Extract the (x, y) coordinate from the center of the cell holding the provided text.  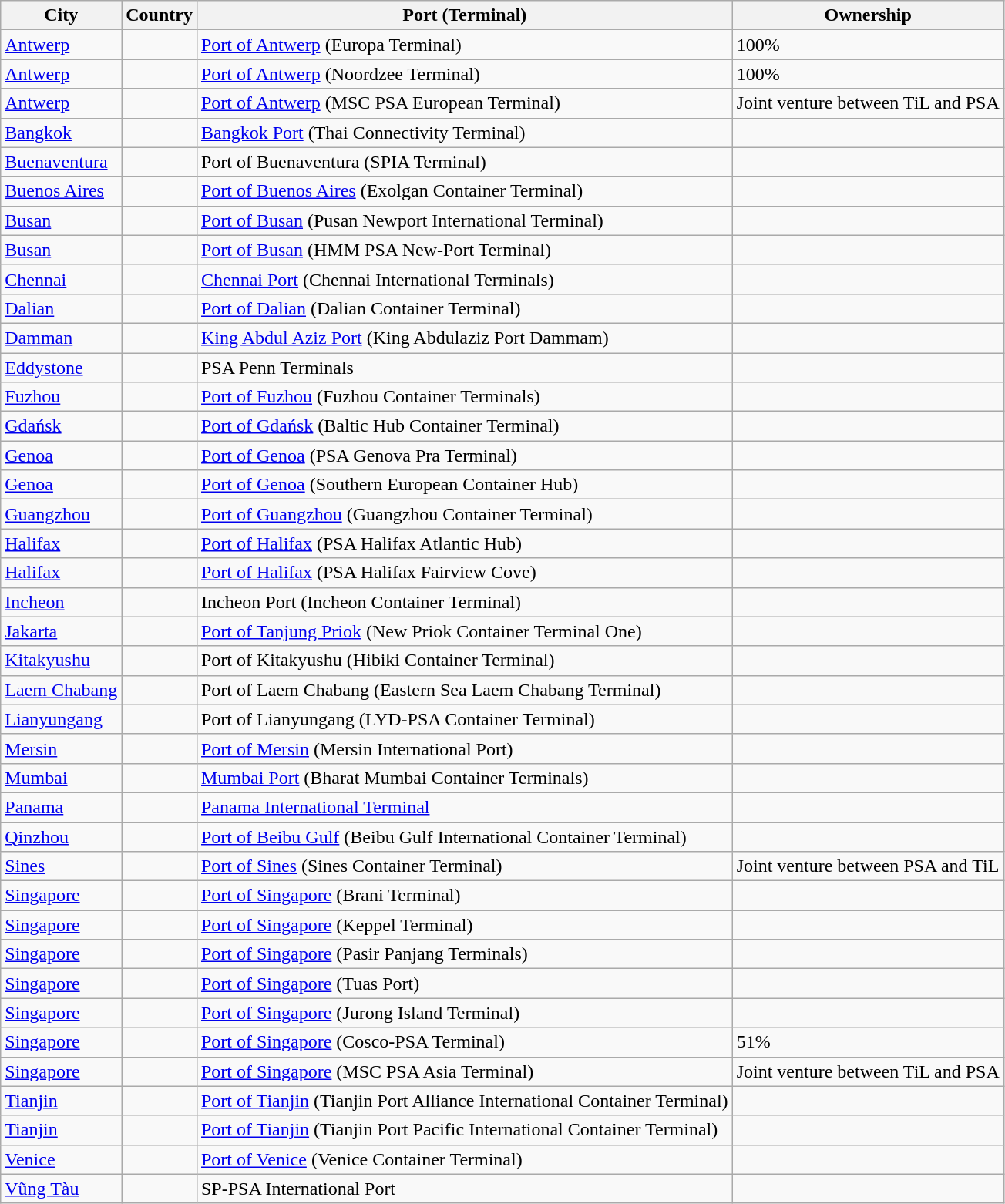
Jakarta (62, 631)
Port of Gdańsk (Baltic Hub Container Terminal) (464, 426)
Mumbai (62, 778)
Port of Antwerp (MSC PSA European Terminal) (464, 103)
Port of Singapore (Jurong Island Terminal) (464, 1013)
Port of Singapore (MSC PSA Asia Terminal) (464, 1071)
Port of Fuzhou (Fuzhou Container Terminals) (464, 397)
Port of Venice (Venice Container Terminal) (464, 1159)
Port of Genoa (PSA Genova Pra Terminal) (464, 456)
Port of Antwerp (Europa Terminal) (464, 45)
Port of Halifax (PSA Halifax Atlantic Hub) (464, 543)
Qinzhou (62, 836)
Port of Laem Chabang (Eastern Sea Laem Chabang Terminal) (464, 690)
Dalian (62, 308)
Port of Busan (Pusan Newport International Terminal) (464, 220)
Port of Lianyungang (LYD-PSA Container Terminal) (464, 719)
Port of Sines (Sines Container Terminal) (464, 866)
Mumbai Port (Bharat Mumbai Container Terminals) (464, 778)
Buenaventura (62, 162)
Bangkok Port (Thai Connectivity Terminal) (464, 133)
Port of Buenaventura (SPIA Terminal) (464, 162)
Panama International Terminal (464, 807)
Incheon (62, 602)
City (62, 15)
Joint venture between PSA and TiL (868, 866)
Chennai (62, 279)
Eddystone (62, 368)
Incheon Port (Incheon Container Terminal) (464, 602)
Port of Singapore (Keppel Terminal) (464, 925)
Venice (62, 1159)
Guangzhou (62, 514)
Vũng Tàu (62, 1189)
Port of Tianjin (Tianjin Port Pacific International Container Terminal) (464, 1130)
Ownership (868, 15)
Fuzhou (62, 397)
Port of Genoa (Southern European Container Hub) (464, 485)
Sines (62, 866)
Port of Mersin (Mersin International Port) (464, 748)
Panama (62, 807)
Port of Buenos Aires (Exolgan Container Terminal) (464, 191)
Lianyungang (62, 719)
51% (868, 1042)
Buenos Aires (62, 191)
Port of Beibu Gulf (Beibu Gulf International Container Terminal) (464, 836)
Bangkok (62, 133)
Port of Guangzhou (Guangzhou Container Terminal) (464, 514)
Port (Terminal) (464, 15)
Port of Halifax (PSA Halifax Fairview Cove) (464, 573)
Country (160, 15)
Port of Singapore (Cosco-PSA Terminal) (464, 1042)
Port of Singapore (Brani Terminal) (464, 896)
Chennai Port (Chennai International Terminals) (464, 279)
King Abdul Aziz Port (King Abdulaziz Port Dammam) (464, 338)
SP-PSA International Port (464, 1189)
Damman (62, 338)
Port of Tianjin (Tianjin Port Alliance International Container Terminal) (464, 1101)
Port of Tanjung Priok (New Priok Container Terminal One) (464, 631)
Port of Singapore (Pasir Panjang Terminals) (464, 954)
Kitakyushu (62, 661)
Gdańsk (62, 426)
Port of Dalian (Dalian Container Terminal) (464, 308)
Port of Singapore (Tuas Port) (464, 984)
Mersin (62, 748)
PSA Penn Terminals (464, 368)
Port of Antwerp (Noordzee Terminal) (464, 74)
Port of Busan (HMM PSA New-Port Terminal) (464, 250)
Port of Kitakyushu (Hibiki Container Terminal) (464, 661)
Laem Chabang (62, 690)
